Search for the cell housing the specified text and yield its [x, y] center coordinate. 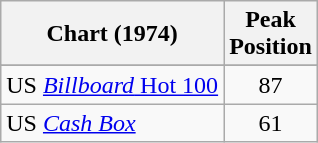
61 [271, 123]
Chart (1974) [112, 34]
US Cash Box [112, 123]
PeakPosition [271, 34]
87 [271, 85]
US Billboard Hot 100 [112, 85]
